Determine the [x, y] coordinate at the center of the cell enclosing the given text.  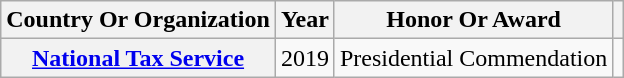
2019 [304, 58]
National Tax Service [138, 58]
Country Or Organization [138, 20]
Honor Or Award [473, 20]
Year [304, 20]
Presidential Commendation [473, 58]
